Search for the cell housing the specified text and yield its (X, Y) center coordinate. 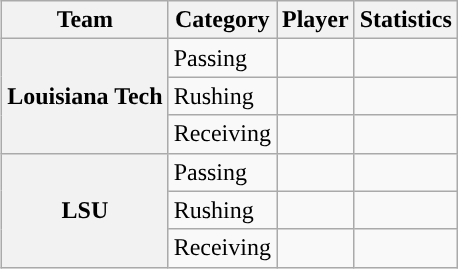
Louisiana Tech (85, 96)
Statistics (406, 20)
Category (222, 20)
Team (85, 20)
LSU (85, 210)
Player (315, 20)
